Determine the [X, Y] coordinate at the center of the cell enclosing the given text.  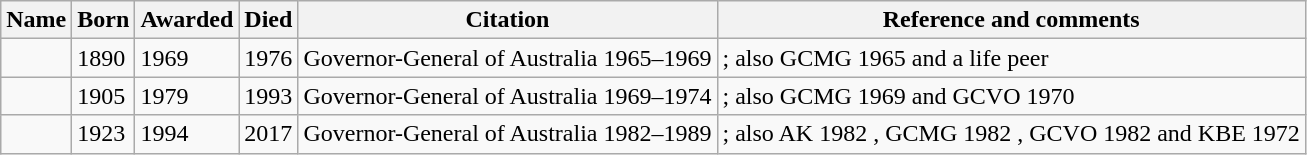
1993 [268, 96]
1979 [187, 96]
Awarded [187, 20]
Died [268, 20]
; also AK 1982 , GCMG 1982 , GCVO 1982 and KBE 1972 [1011, 134]
Name [36, 20]
Governor-General of Australia 1982–1989 [508, 134]
1969 [187, 58]
1890 [104, 58]
Citation [508, 20]
Governor-General of Australia 1965–1969 [508, 58]
1923 [104, 134]
Born [104, 20]
2017 [268, 134]
; also GCMG 1969 and GCVO 1970 [1011, 96]
1994 [187, 134]
1976 [268, 58]
Reference and comments [1011, 20]
Governor-General of Australia 1969–1974 [508, 96]
1905 [104, 96]
; also GCMG 1965 and a life peer [1011, 58]
